Pinpoint the cell where the given text exists, returning its (x, y) midpoint coordinate. 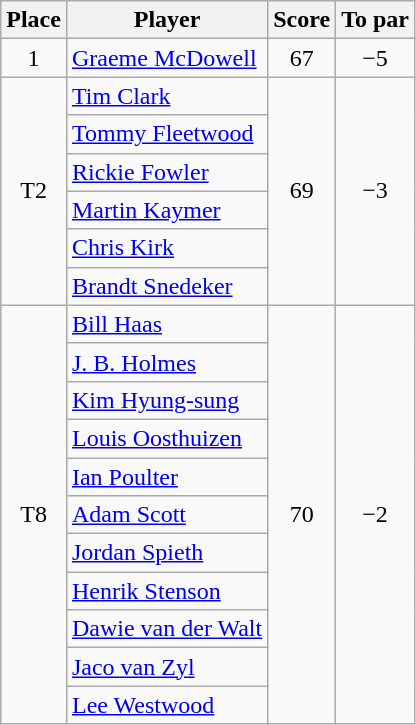
−2 (376, 514)
J. B. Holmes (166, 362)
67 (302, 58)
Jaco van Zyl (166, 667)
Ian Poulter (166, 477)
−5 (376, 58)
Graeme McDowell (166, 58)
Lee Westwood (166, 705)
Adam Scott (166, 515)
Place (34, 20)
Bill Haas (166, 324)
−3 (376, 191)
Rickie Fowler (166, 172)
Chris Kirk (166, 248)
Player (166, 20)
1 (34, 58)
T2 (34, 191)
70 (302, 514)
Tommy Fleetwood (166, 134)
T8 (34, 514)
Kim Hyung-sung (166, 400)
Score (302, 20)
Dawie van der Walt (166, 629)
To par (376, 20)
Brandt Snedeker (166, 286)
69 (302, 191)
Louis Oosthuizen (166, 438)
Tim Clark (166, 96)
Martin Kaymer (166, 210)
Jordan Spieth (166, 553)
Henrik Stenson (166, 591)
